Capture the cell that displays the provided text and extract its [X, Y] central coordinate. 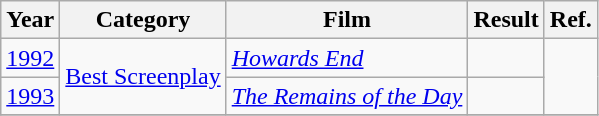
1993 [30, 96]
1992 [30, 58]
Howards End [347, 58]
Result [506, 20]
Ref. [570, 20]
Category [143, 20]
Year [30, 20]
Film [347, 20]
The Remains of the Day [347, 96]
Best Screenplay [143, 77]
